Return the (x, y) coordinate for the center point of the cell that contains the specified text.  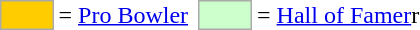
= Pro Bowler (124, 15)
